Locate the cell with the specified text and output its (x, y) center coordinate. 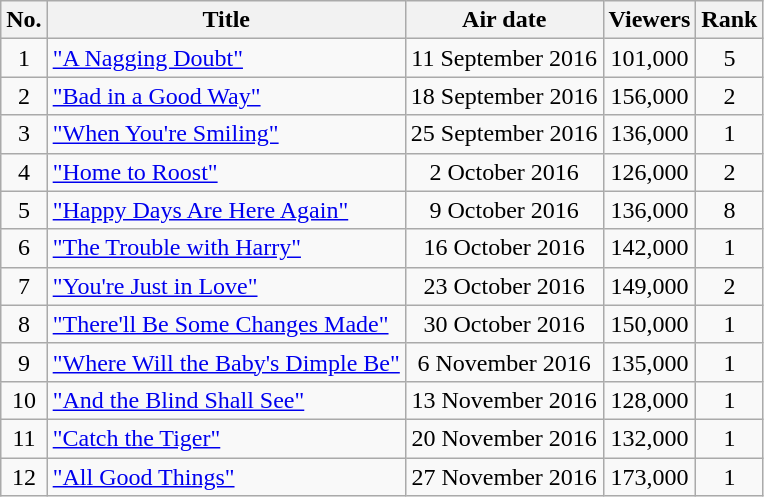
128,000 (650, 400)
9 October 2016 (504, 210)
"There'll Be Some Changes Made" (226, 324)
150,000 (650, 324)
27 November 2016 (504, 477)
Air date (504, 20)
6 November 2016 (504, 362)
142,000 (650, 248)
173,000 (650, 477)
"Catch the Tiger" (226, 438)
135,000 (650, 362)
4 (24, 172)
12 (24, 477)
20 November 2016 (504, 438)
"Bad in a Good Way" (226, 96)
No. (24, 20)
Viewers (650, 20)
16 October 2016 (504, 248)
"And the Blind Shall See" (226, 400)
25 September 2016 (504, 134)
23 October 2016 (504, 286)
"Where Will the Baby's Dimple Be" (226, 362)
11 September 2016 (504, 58)
13 November 2016 (504, 400)
"Happy Days Are Here Again" (226, 210)
"All Good Things" (226, 477)
2 October 2016 (504, 172)
6 (24, 248)
"When You're Smiling" (226, 134)
132,000 (650, 438)
"You're Just in Love" (226, 286)
18 September 2016 (504, 96)
Rank (730, 20)
Title (226, 20)
156,000 (650, 96)
"Home to Roost" (226, 172)
101,000 (650, 58)
9 (24, 362)
7 (24, 286)
3 (24, 134)
11 (24, 438)
149,000 (650, 286)
126,000 (650, 172)
30 October 2016 (504, 324)
"The Trouble with Harry" (226, 248)
10 (24, 400)
"A Nagging Doubt" (226, 58)
